Identify which cell holds the provided text, then report its [x, y] central coordinate. 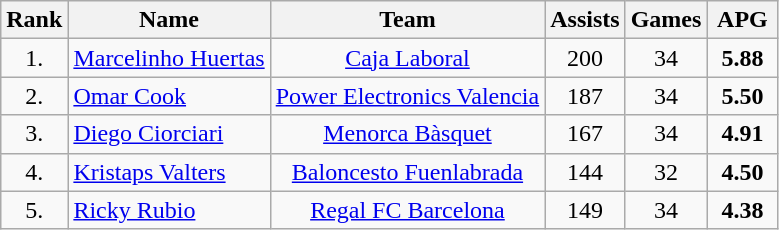
Team [408, 20]
187 [585, 96]
4.50 [742, 172]
Marcelinho Huertas [169, 58]
Kristaps Valters [169, 172]
167 [585, 134]
5. [34, 210]
Assists [585, 20]
Baloncesto Fuenlabrada [408, 172]
Regal FC Barcelona [408, 210]
Games [666, 20]
32 [666, 172]
Name [169, 20]
5.88 [742, 58]
Rank [34, 20]
Power Electronics Valencia [408, 96]
4.91 [742, 134]
144 [585, 172]
Caja Laboral [408, 58]
4. [34, 172]
200 [585, 58]
Diego Ciorciari [169, 134]
Menorca Bàsquet [408, 134]
149 [585, 210]
Omar Cook [169, 96]
2. [34, 96]
1. [34, 58]
4.38 [742, 210]
Ricky Rubio [169, 210]
5.50 [742, 96]
APG [742, 20]
3. [34, 134]
